Provide the (x, y) coordinate of the cell's center where the given text is located.  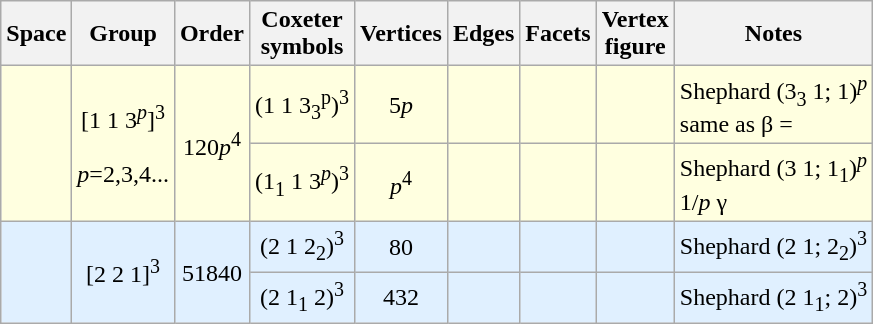
(2 1 22)3 (302, 246)
80 (402, 246)
51840 (212, 272)
5p (402, 105)
Vertices (402, 34)
Edges (483, 34)
Order (212, 34)
Shephard (2 1; 22)3 (773, 246)
(11 1 3p)3 (302, 183)
Notes (773, 34)
Shephard (33 1; 1)psame as β = (773, 105)
Space (36, 34)
Shephard (2 11; 2)3 (773, 298)
Facets (558, 34)
(2 11 2)3 (302, 298)
p4 (402, 183)
Vertexfigure (635, 34)
[1 1 3p]3p=2,3,4... (124, 144)
120p4 (212, 144)
Group (124, 34)
Coxetersymbols (302, 34)
432 (402, 298)
Shephard (3 1; 11)p1/p γ (773, 183)
[2 2 1]3 (124, 272)
(1 1 33p)3 (302, 105)
